Search for the cell housing the specified text and yield its [X, Y] center coordinate. 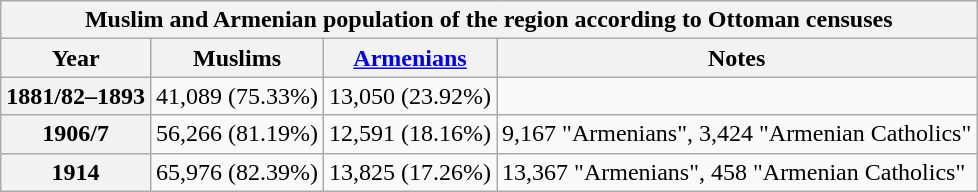
Armenians [410, 58]
Muslim and Armenian population of the region according to Ottoman censuses [489, 20]
13,825 (17.26%) [410, 172]
56,266 (81.19%) [236, 134]
Year [76, 58]
1914 [76, 172]
65,976 (82.39%) [236, 172]
13,367 "Armenians", 458 "Armenian Catholics" [737, 172]
Muslims [236, 58]
13,050 (23.92%) [410, 96]
1906/7 [76, 134]
41,089 (75.33%) [236, 96]
9,167 "Armenians", 3,424 "Armenian Catholics" [737, 134]
Notes [737, 58]
12,591 (18.16%) [410, 134]
1881/82–1893 [76, 96]
